Locate the cell with the specified text and output its (x, y) center coordinate. 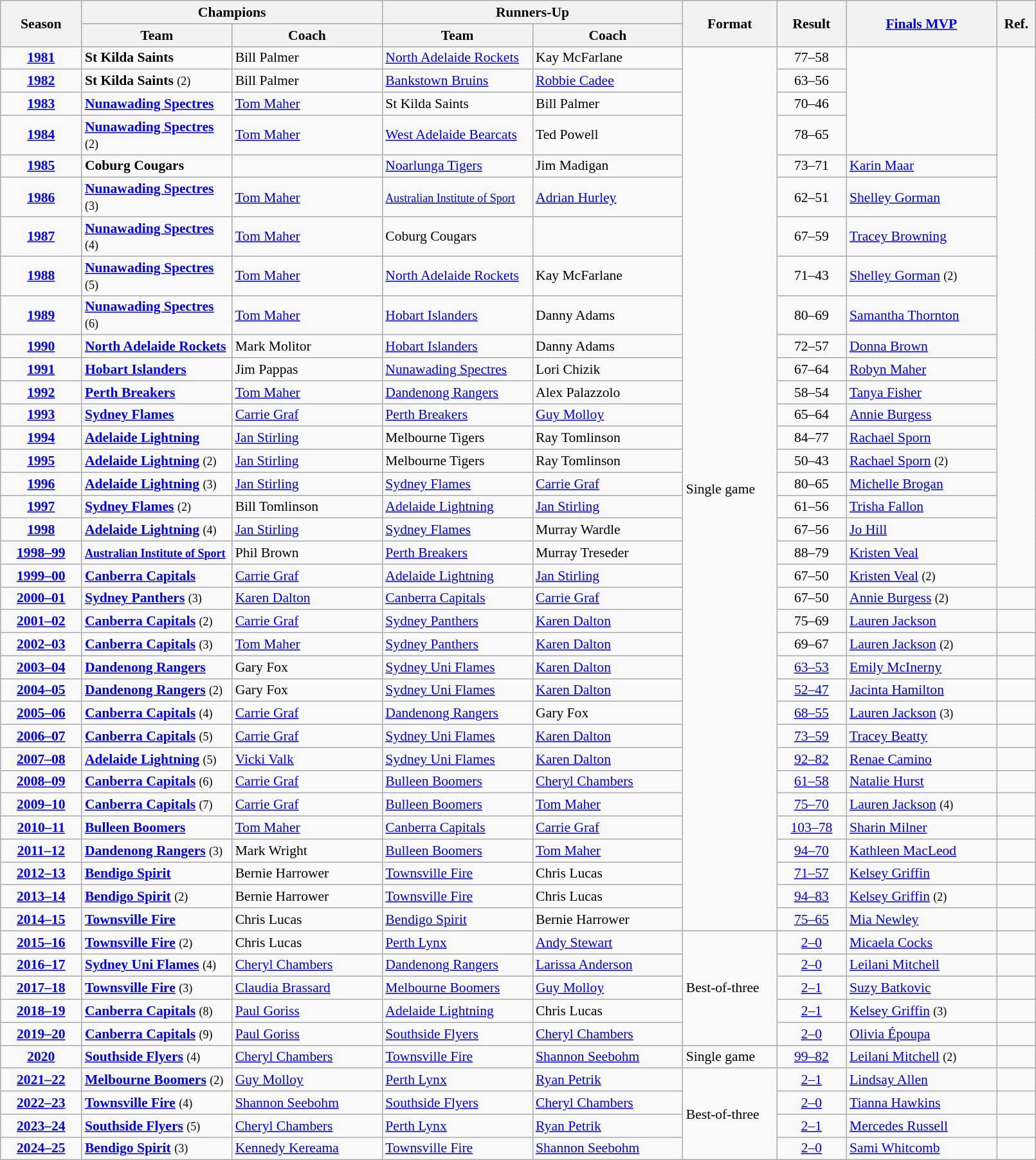
Bankstown Bruins (457, 81)
1990 (41, 347)
Townsville Fire (2) (157, 943)
Tianna Hawkins (922, 1103)
Kristen Veal (2) (922, 576)
2013–14 (41, 897)
1998–99 (41, 553)
1995 (41, 461)
Lori Chizik (608, 369)
Rachael Sporn (922, 438)
2010–11 (41, 828)
Sydney Uni Flames (4) (157, 965)
2005–06 (41, 713)
Lauren Jackson (922, 621)
103–78 (812, 828)
2023–24 (41, 1126)
2009–10 (41, 805)
Kelsey Griffin (3) (922, 1011)
80–65 (812, 484)
Vicki Valk (307, 759)
71–43 (812, 275)
92–82 (812, 759)
80–69 (812, 315)
70–46 (812, 104)
Southside Flyers (4) (157, 1057)
Phil Brown (307, 553)
Nunawading Spectres (6) (157, 315)
Format (730, 23)
Larissa Anderson (608, 965)
50–43 (812, 461)
Samantha Thornton (922, 315)
67–56 (812, 530)
2008–09 (41, 782)
Mark Molitor (307, 347)
Bendigo Spirit (3) (157, 1148)
75–70 (812, 805)
Bendigo Spirit (2) (157, 897)
Nunawading Spectres (3) (157, 197)
Shelley Gorman (2) (922, 275)
Townsville Fire (3) (157, 988)
Claudia Brassard (307, 988)
Melbourne Boomers (2) (157, 1080)
Alex Palazzolo (608, 392)
67–59 (812, 237)
Renae Camino (922, 759)
Suzy Batkovic (922, 988)
1996 (41, 484)
1983 (41, 104)
Dandenong Rangers (2) (157, 690)
Leilani Mitchell (2) (922, 1057)
2020 (41, 1057)
1997 (41, 507)
2021–22 (41, 1080)
Adrian Hurley (608, 197)
2015–16 (41, 943)
Micaela Cocks (922, 943)
Mia Newley (922, 919)
1992 (41, 392)
Donna Brown (922, 347)
1984 (41, 135)
Nunawading Spectres (2) (157, 135)
Sydney Flames (2) (157, 507)
Kristen Veal (922, 553)
Adelaide Lightning (4) (157, 530)
Jo Hill (922, 530)
58–54 (812, 392)
Canberra Capitals (6) (157, 782)
88–79 (812, 553)
Adelaide Lightning (5) (157, 759)
65–64 (812, 415)
Murray Treseder (608, 553)
61–58 (812, 782)
Rachael Sporn (2) (922, 461)
Finals MVP (922, 23)
Sami Whitcomb (922, 1148)
Trisha Fallon (922, 507)
2024–25 (41, 1148)
Runners-Up (532, 12)
Adelaide Lightning (3) (157, 484)
Canberra Capitals (8) (157, 1011)
Robyn Maher (922, 369)
Mark Wright (307, 851)
Bill Tomlinson (307, 507)
52–47 (812, 690)
2016–17 (41, 965)
West Adelaide Bearcats (457, 135)
2000–01 (41, 598)
Canberra Capitals (7) (157, 805)
Southside Flyers (5) (157, 1126)
1982 (41, 81)
Jim Madigan (608, 166)
75–69 (812, 621)
84–77 (812, 438)
1987 (41, 237)
Season (41, 23)
Lauren Jackson (2) (922, 645)
Kelsey Griffin (2) (922, 897)
Leilani Mitchell (922, 965)
1988 (41, 275)
Noarlunga Tigers (457, 166)
Dandenong Rangers (3) (157, 851)
2018–19 (41, 1011)
2006–07 (41, 736)
2004–05 (41, 690)
78–65 (812, 135)
1989 (41, 315)
Adelaide Lightning (2) (157, 461)
Canberra Capitals (2) (157, 621)
63–53 (812, 667)
2001–02 (41, 621)
69–67 (812, 645)
2011–12 (41, 851)
71–57 (812, 874)
1993 (41, 415)
73–71 (812, 166)
1994 (41, 438)
61–56 (812, 507)
Emily McInerny (922, 667)
73–59 (812, 736)
67–64 (812, 369)
Andy Stewart (608, 943)
Lauren Jackson (4) (922, 805)
2022–23 (41, 1103)
2003–04 (41, 667)
Michelle Brogan (922, 484)
Olivia Époupa (922, 1034)
2019–20 (41, 1034)
2012–13 (41, 874)
Annie Burgess (2) (922, 598)
2017–18 (41, 988)
Lindsay Allen (922, 1080)
Tracey Browning (922, 237)
Jim Pappas (307, 369)
94–70 (812, 851)
St Kilda Saints (2) (157, 81)
Canberra Capitals (4) (157, 713)
Townsville Fire (4) (157, 1103)
Karin Maar (922, 166)
1991 (41, 369)
Canberra Capitals (9) (157, 1034)
Kennedy Kereama (307, 1148)
Result (812, 23)
63–56 (812, 81)
2002–03 (41, 645)
Annie Burgess (922, 415)
Sydney Panthers (3) (157, 598)
Tanya Fisher (922, 392)
Melbourne Boomers (457, 988)
68–55 (812, 713)
Mercedes Russell (922, 1126)
Shelley Gorman (922, 197)
Lauren Jackson (3) (922, 713)
Nunawading Spectres (4) (157, 237)
77–58 (812, 58)
1981 (41, 58)
72–57 (812, 347)
Kathleen MacLeod (922, 851)
Kelsey Griffin (922, 874)
Sharin Milner (922, 828)
1985 (41, 166)
Nunawading Spectres (5) (157, 275)
Ted Powell (608, 135)
Jacinta Hamilton (922, 690)
1998 (41, 530)
94–83 (812, 897)
1986 (41, 197)
Canberra Capitals (5) (157, 736)
2007–08 (41, 759)
Champions (232, 12)
Ref. (1016, 23)
75–65 (812, 919)
Natalie Hurst (922, 782)
62–51 (812, 197)
Murray Wardle (608, 530)
Robbie Cadee (608, 81)
Tracey Beatty (922, 736)
Canberra Capitals (3) (157, 645)
2014–15 (41, 919)
1999–00 (41, 576)
99–82 (812, 1057)
